Return the [X, Y] coordinate for the center point of the cell that contains the specified text.  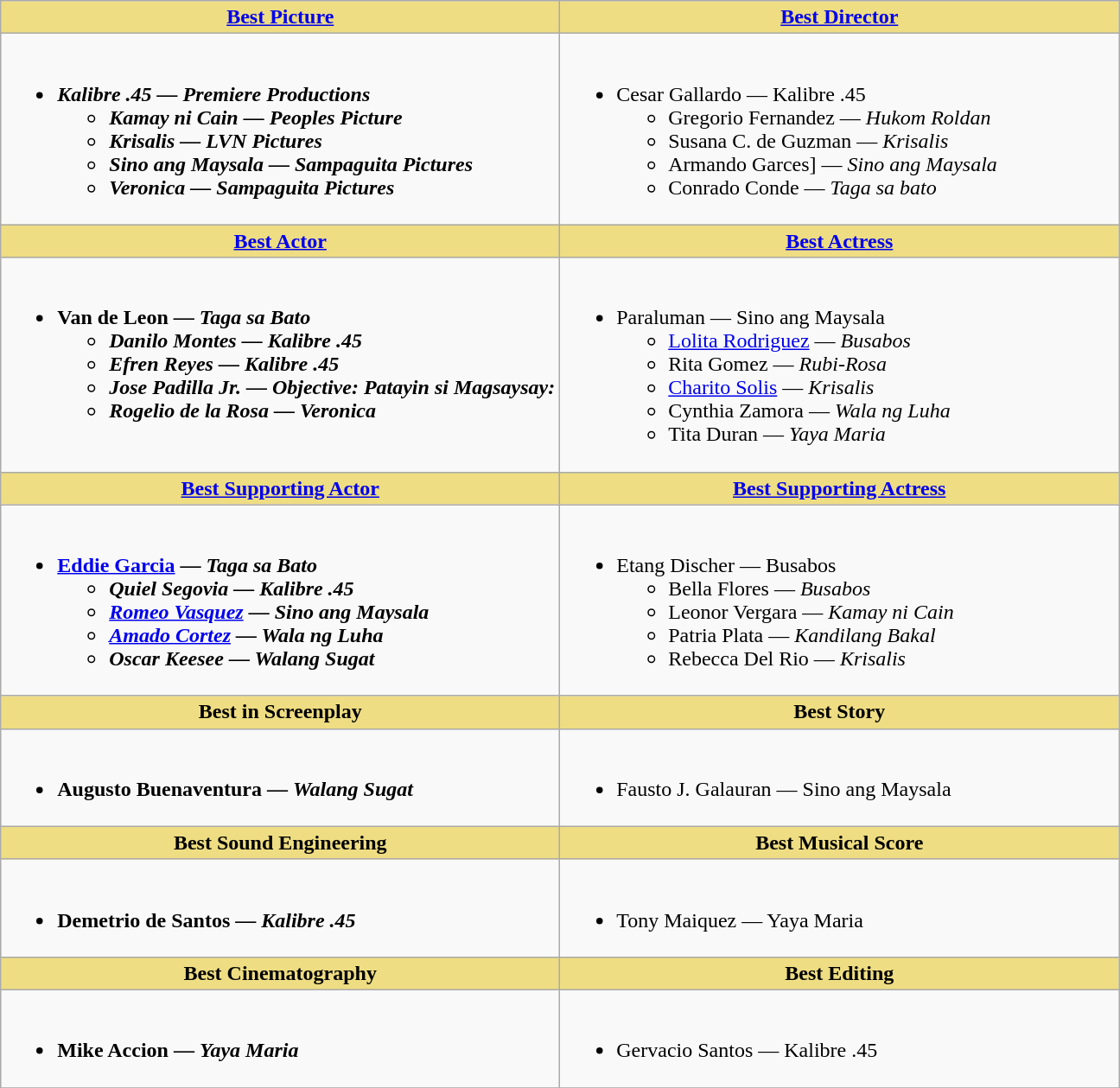
Best Story [840, 712]
Eddie Garcia — Taga sa BatoQuiel Segovia — Kalibre .45Romeo Vasquez — Sino ang MaysalaAmado Cortez — Wala ng LuhaOscar Keesee — Walang Sugat [280, 600]
Best Actress [840, 241]
Best in Screenplay [280, 712]
Best Actor [280, 241]
Etang Discher — BusabosBella Flores — BusabosLeonor Vergara — Kamay ni CainPatria Plata — Kandilang BakalRebecca Del Rio — Krisalis [840, 600]
Fausto J. Galauran — Sino ang Maysala [840, 778]
Best Musical Score [840, 843]
Best Supporting Actress [840, 488]
Best Cinematography [280, 973]
Best Director [840, 17]
Best Picture [280, 17]
Mike Accion — Yaya Maria [280, 1039]
Demetrio de Santos — Kalibre .45 [280, 907]
Best Editing [840, 973]
Tony Maiquez — Yaya Maria [840, 907]
Augusto Buenaventura — Walang Sugat [280, 778]
Best Supporting Actor [280, 488]
Best Sound Engineering [280, 843]
Gervacio Santos — Kalibre .45 [840, 1039]
